Provide the [x, y] coordinate of the cell's center where the given text is located.  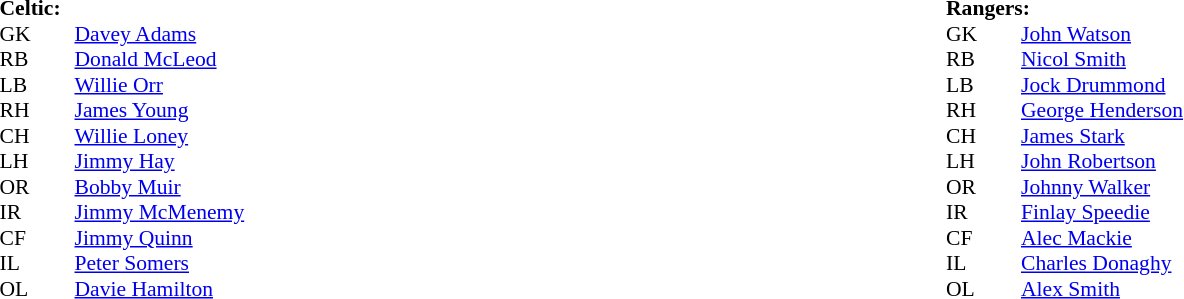
Charles Donaghy [1102, 263]
George Henderson [1102, 111]
Alec Mackie [1102, 238]
Willie Orr [159, 85]
Jimmy McMenemy [159, 213]
Nicol Smith [1102, 59]
Jock Drummond [1102, 85]
John Robertson [1102, 161]
Jimmy Quinn [159, 238]
James Stark [1102, 136]
Donald McLeod [159, 59]
Bobby Muir [159, 187]
James Young [159, 111]
John Watson [1102, 34]
Finlay Speedie [1102, 213]
Johnny Walker [1102, 187]
Davey Adams [159, 34]
Willie Loney [159, 136]
Peter Somers [159, 263]
Jimmy Hay [159, 161]
